From the cell containing the given text, extract its center point as (X, Y) coordinate. 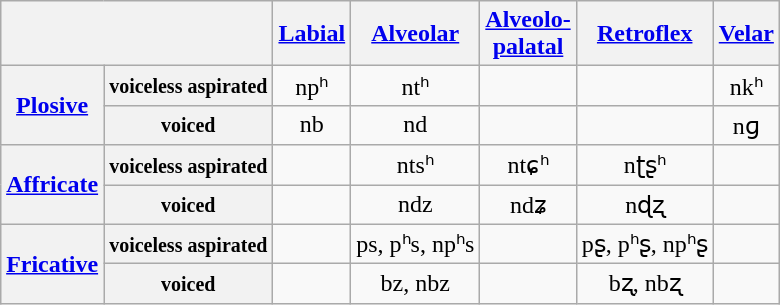
nkʰ (746, 86)
ntsʰ (416, 165)
Fricative (52, 264)
Velar (746, 34)
ntʰ (416, 86)
Affricate (52, 184)
npʰ (312, 86)
ntɕʰ (528, 165)
ndʑ (528, 204)
Retroflex (644, 34)
Alveolo-palatal (528, 34)
ndz (416, 204)
Alveolar (416, 34)
Labial (312, 34)
nɖʐ (644, 204)
nb (312, 125)
pʂ, pʰʂ, npʰʂ (644, 244)
bʐ, nbʐ (644, 284)
nʈʂʰ (644, 165)
bz, nbz (416, 284)
nd (416, 125)
nɡ (746, 125)
ps, pʰs, npʰs (416, 244)
Plosive (52, 106)
